Detect which cell encompasses the target text, then output its [X, Y] center coordinate. 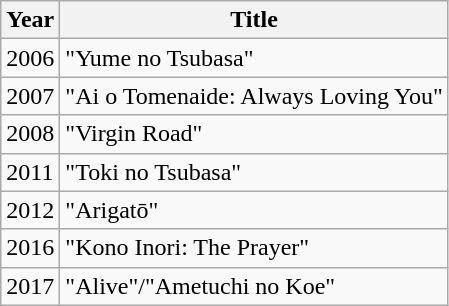
"Kono Inori: The Prayer" [254, 248]
"Toki no Tsubasa" [254, 172]
"Yume no Tsubasa" [254, 58]
Year [30, 20]
2008 [30, 134]
2011 [30, 172]
2017 [30, 286]
Title [254, 20]
"Arigatō" [254, 210]
2012 [30, 210]
"Alive"/"Ametuchi no Koe" [254, 286]
2016 [30, 248]
2006 [30, 58]
"Ai o Tomenaide: Always Loving You" [254, 96]
2007 [30, 96]
"Virgin Road" [254, 134]
